For the text-containing cell, return its midpoint in (X, Y) coordinate format. 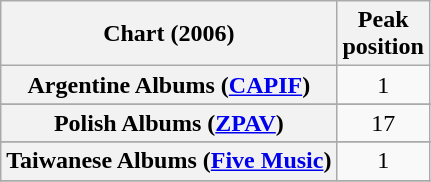
Chart (2006) (169, 34)
Peakposition (383, 34)
17 (383, 123)
Polish Albums (ZPAV) (169, 123)
Argentine Albums (CAPIF) (169, 85)
Taiwanese Albums (Five Music) (169, 161)
